Detect which cell encompasses the target text, then output its [X, Y] center coordinate. 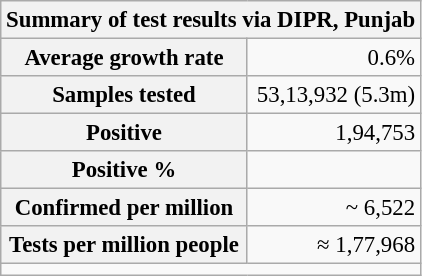
Tests per million people [124, 245]
1,94,753 [334, 133]
Confirmed per million [124, 208]
≈ 1,77,968 [334, 245]
Positive [124, 133]
Positive % [124, 170]
53,13,932 (5.3m) [334, 95]
Samples tested [124, 95]
~ 6,522 [334, 208]
Summary of test results via DIPR, Punjab [211, 20]
0.6% [334, 58]
Average growth rate [124, 58]
